Return the [X, Y] coordinate for the center point of the cell that contains the specified text.  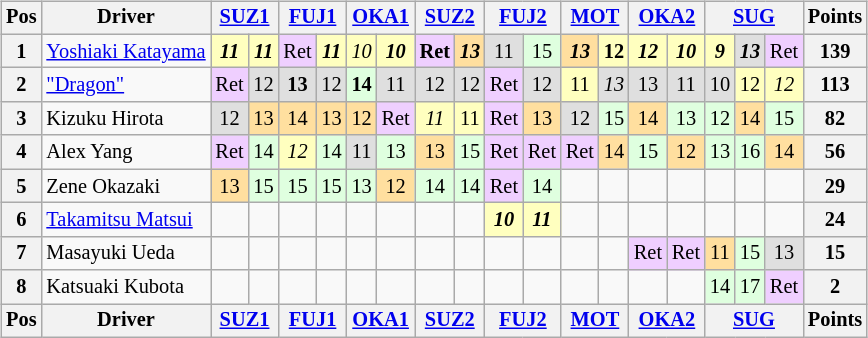
3 [21, 119]
Yoshiaki Katayama [126, 51]
17 [750, 287]
"Dragon" [126, 85]
Takamitsu Matsui [126, 220]
Zene Okazaki [126, 186]
6 [21, 220]
82 [835, 119]
16 [750, 152]
113 [835, 85]
56 [835, 152]
8 [21, 287]
29 [835, 186]
1 [21, 51]
4 [21, 152]
9 [720, 51]
Kizuku Hirota [126, 119]
7 [21, 253]
24 [835, 220]
Katsuaki Kubota [126, 287]
Alex Yang [126, 152]
Masayuki Ueda [126, 253]
5 [21, 186]
139 [835, 51]
